Locate the cell with the specified text and output its [x, y] center coordinate. 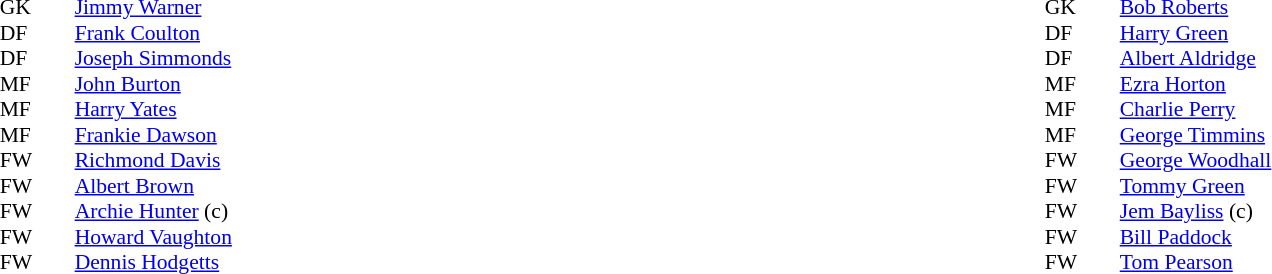
Bill Paddock [1196, 237]
Tommy Green [1196, 186]
Charlie Perry [1196, 109]
Archie Hunter (c) [154, 211]
Joseph Simmonds [154, 59]
Harry Green [1196, 33]
Albert Brown [154, 186]
Harry Yates [154, 109]
Ezra Horton [1196, 84]
Albert Aldridge [1196, 59]
Howard Vaughton [154, 237]
Frankie Dawson [154, 135]
Frank Coulton [154, 33]
Jem Bayliss (c) [1196, 211]
John Burton [154, 84]
Richmond Davis [154, 161]
George Woodhall [1196, 161]
George Timmins [1196, 135]
